Pinpoint the cell where the given text exists, returning its (X, Y) midpoint coordinate. 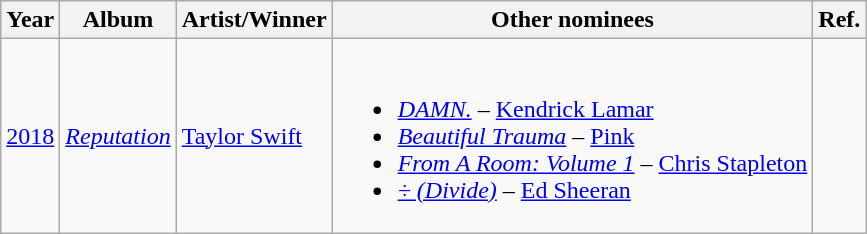
Reputation (118, 136)
Other nominees (572, 20)
Taylor Swift (254, 136)
2018 (30, 136)
Artist/Winner (254, 20)
Album (118, 20)
Ref. (840, 20)
Year (30, 20)
DAMN. – Kendrick LamarBeautiful Trauma – PinkFrom A Room: Volume 1 – Chris Stapleton÷ (Divide) – Ed Sheeran (572, 136)
